Scan for the cell matching the given text and deliver its (X, Y) coordinate at center. 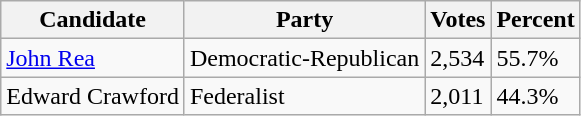
2,534 (458, 58)
John Rea (93, 58)
Democratic-Republican (304, 58)
Federalist (304, 96)
44.3% (536, 96)
Edward Crawford (93, 96)
2,011 (458, 96)
Party (304, 20)
Percent (536, 20)
55.7% (536, 58)
Candidate (93, 20)
Votes (458, 20)
